Return (X, Y) of the center of cell containing provided text 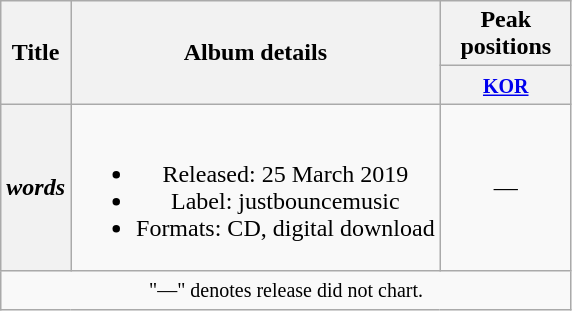
words (36, 188)
— (506, 188)
Released: 25 March 2019Label: justbouncemusicFormats: CD, digital download (255, 188)
Album details (255, 52)
Peak positions (506, 34)
Title (36, 52)
KOR (506, 85)
"—" denotes release did not chart. (286, 290)
